Capture the cell that displays the provided text and extract its (x, y) central coordinate. 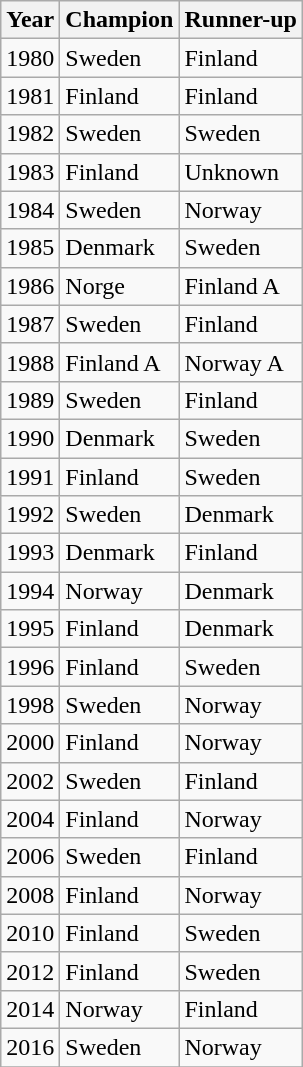
1980 (30, 58)
1992 (30, 515)
2004 (30, 819)
Norway A (241, 362)
1985 (30, 248)
1998 (30, 705)
1991 (30, 477)
2002 (30, 781)
2008 (30, 895)
2006 (30, 857)
1987 (30, 324)
1995 (30, 629)
Year (30, 20)
2000 (30, 743)
1994 (30, 591)
2012 (30, 971)
1989 (30, 400)
1981 (30, 96)
1982 (30, 134)
2016 (30, 1047)
Unknown (241, 172)
Runner-up (241, 20)
1990 (30, 438)
1983 (30, 172)
1984 (30, 210)
2010 (30, 933)
1988 (30, 362)
Norge (120, 286)
1996 (30, 667)
Champion (120, 20)
1993 (30, 553)
2014 (30, 1009)
1986 (30, 286)
